From the cell containing the given text, extract its center point as (X, Y) coordinate. 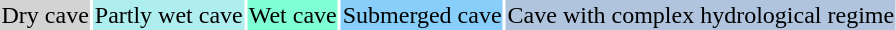
Partly wet cave (168, 15)
Cave with complex hydrological regime (701, 15)
Submerged cave (422, 15)
Dry cave (45, 15)
Wet cave (292, 15)
